From the cell containing the given text, extract its center point as [X, Y] coordinate. 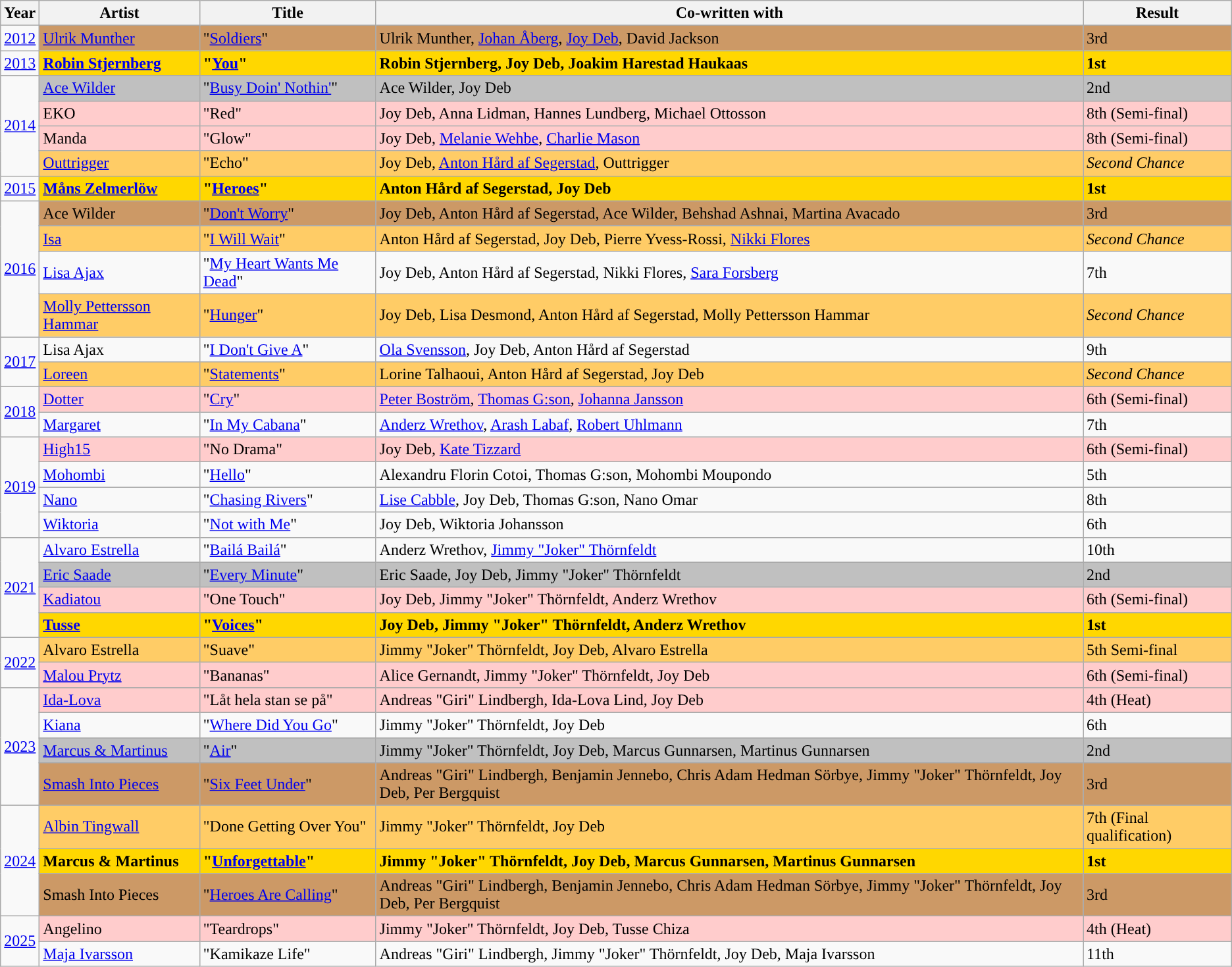
Outtrigger [120, 163]
8th [1158, 500]
"Not with Me" [288, 525]
"Bailá Bailá" [288, 550]
"Where Did You Go" [288, 725]
"Echo" [288, 163]
"Hunger" [288, 315]
"Six Feet Under" [288, 785]
Alexandru Florin Cotoi, Thomas G:son, Mohombi Moupondo [729, 475]
Co-written with [729, 13]
2013 [20, 63]
"Låt hela stan se på" [288, 700]
Ola Svensson, Joy Deb, Anton Hård af Segerstad [729, 350]
Mohombi [120, 475]
Alice Gernandt, Jimmy "Joker" Thörnfeldt, Joy Deb [729, 675]
2024 [20, 861]
5th Semi-final [1158, 650]
Andreas "Giri" Lindbergh, Ida-Lova Lind, Joy Deb [729, 700]
"Heroes" [288, 188]
Artist [120, 13]
"Unforgettable" [288, 861]
Ace Wilder, Joy Deb [729, 88]
2016 [20, 269]
"I Don't Give A" [288, 350]
2019 [20, 487]
"Hello" [288, 475]
Molly Pettersson Hammar [120, 315]
Eric Saade, Joy Deb, Jimmy "Joker" Thörnfeldt [729, 575]
Peter Boström, Thomas G:son, Johanna Jansson [729, 400]
"Don't Worry" [288, 213]
7th (Final qualification) [1158, 827]
9th [1158, 350]
"In My Cabana" [288, 425]
EKO [120, 113]
2014 [20, 126]
Ulrik Munther [120, 38]
Joy Deb, Wiktoria Johansson [729, 525]
Joy Deb, Anton Hård af Segerstad, Nikki Flores, Sara Forsberg [729, 273]
Joy Deb, Anton Hård af Segerstad, Ace Wilder, Behshad Ashnai, Martina Avacado [729, 213]
"My Heart Wants Me Dead" [288, 273]
2012 [20, 38]
"Statements" [288, 375]
Joy Deb, Melanie Wehbe, Charlie Mason [729, 138]
Andreas "Giri" Lindbergh, Jimmy "Joker" Thörnfeldt, Joy Deb, Maja Ivarsson [729, 954]
Lise Cabble, Joy Deb, Thomas G:son, Nano Omar [729, 500]
"Red" [288, 113]
Wiktoria [120, 525]
Joy Deb, Anna Lidman, Hannes Lundberg, Michael Ottosson [729, 113]
"I Will Wait" [288, 238]
"Teardrops" [288, 929]
Jimmy "Joker" Thörnfeldt, Joy Deb, Tusse Chiza [729, 929]
"Suave" [288, 650]
"One Touch" [288, 600]
Angelino [120, 929]
2025 [20, 941]
Joy Deb, Anton Hård af Segerstad, Outtrigger [729, 163]
Anderz Wrethov, Arash Labaf, Robert Uhlmann [729, 425]
2021 [20, 587]
"Glow" [288, 138]
Anton Hård af Segerstad, Joy Deb [729, 188]
Title [288, 13]
"Busy Doin' Nothin'" [288, 88]
"Cry" [288, 400]
Dotter [120, 400]
Ida-Lova [120, 700]
"Every Minute" [288, 575]
High15 [120, 450]
"Air" [288, 750]
"No Drama" [288, 450]
"Voices" [288, 625]
Anderz Wrethov, Jimmy "Joker" Thörnfeldt [729, 550]
"You" [288, 63]
2017 [20, 362]
5th [1158, 475]
Result [1158, 13]
Anton Hård af Segerstad, Joy Deb, Pierre Yvess-Rossi, Nikki Flores [729, 238]
"Bananas" [288, 675]
"Soldiers" [288, 38]
2023 [20, 746]
"Done Getting Over You" [288, 827]
10th [1158, 550]
Måns Zelmerlöw [120, 188]
Isa [120, 238]
Malou Prytz [120, 675]
Tusse [120, 625]
Albin Tingwall [120, 827]
Margaret [120, 425]
"Heroes Are Calling" [288, 895]
"Chasing Rivers" [288, 500]
Maja Ivarsson [120, 954]
Robin Stjernberg, Joy Deb, Joakim Harestad Haukaas [729, 63]
Robin Stjernberg [120, 63]
Manda [120, 138]
11th [1158, 954]
2022 [20, 662]
Jimmy "Joker" Thörnfeldt, Joy Deb, Alvaro Estrella [729, 650]
Lorine Talhaoui, Anton Hård af Segerstad, Joy Deb [729, 375]
Joy Deb, Lisa Desmond, Anton Hård af Segerstad, Molly Pettersson Hammar [729, 315]
Loreen [120, 375]
Eric Saade [120, 575]
Joy Deb, Kate Tizzard [729, 450]
Kiana [120, 725]
2018 [20, 412]
"Kamikaze Life" [288, 954]
Year [20, 13]
2015 [20, 188]
Ulrik Munther, Johan Åberg, Joy Deb, David Jackson [729, 38]
Kadiatou [120, 600]
Nano [120, 500]
